Output the [x, y] coordinate of the center of the cell containing the given text.  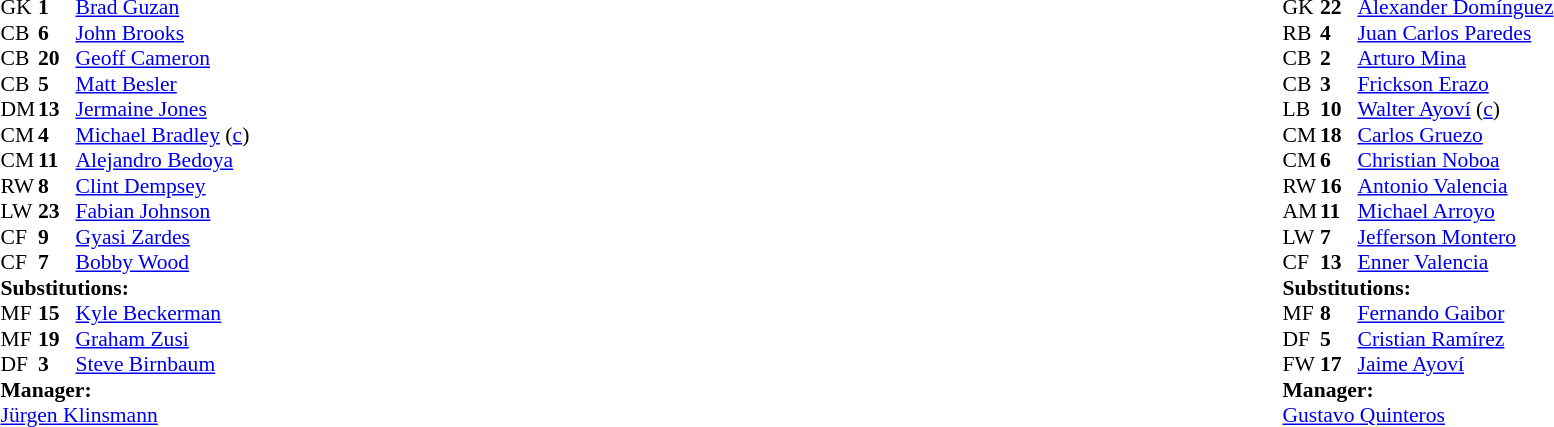
9 [57, 237]
Juan Carlos Paredes [1455, 33]
Frickson Erazo [1455, 84]
Kyle Beckerman [163, 313]
Bobby Wood [163, 263]
Carlos Gruezo [1455, 135]
Steve Birnbaum [163, 365]
Fabian Johnson [163, 211]
Antonio Valencia [1455, 186]
2 [1339, 59]
17 [1339, 365]
Fernando Gaibor [1455, 313]
15 [57, 313]
FW [1301, 365]
Clint Dempsey [163, 186]
19 [57, 339]
Jermaine Jones [163, 109]
Matt Besler [163, 84]
Walter Ayoví (c) [1455, 109]
Graham Zusi [163, 339]
RB [1301, 33]
Arturo Mina [1455, 59]
Cristian Ramírez [1455, 339]
Jefferson Montero [1455, 237]
Alejandro Bedoya [163, 161]
LB [1301, 109]
16 [1339, 186]
10 [1339, 109]
Jaime Ayoví [1455, 365]
Gyasi Zardes [163, 237]
18 [1339, 135]
Michael Bradley (c) [163, 135]
AM [1301, 211]
Geoff Cameron [163, 59]
Michael Arroyo [1455, 211]
23 [57, 211]
DM [19, 109]
Christian Noboa [1455, 161]
John Brooks [163, 33]
Enner Valencia [1455, 263]
20 [57, 59]
